Scan for the cell matching the given text and deliver its [X, Y] coordinate at center. 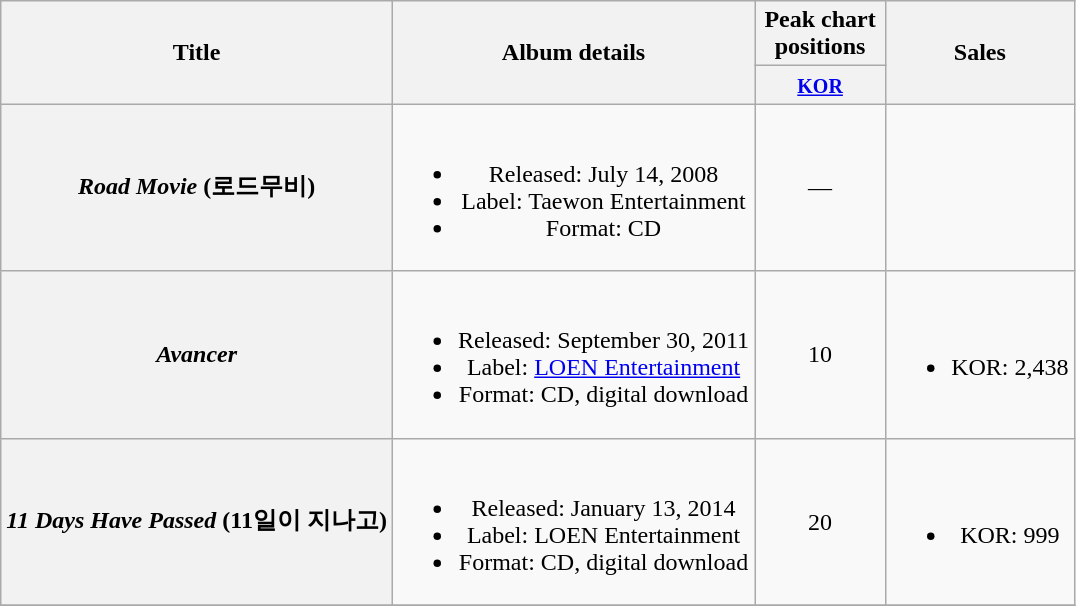
20 [820, 522]
Released: January 13, 2014Label: LOEN EntertainmentFormat: CD, digital download [573, 522]
Peak chart positions [820, 34]
Avancer [197, 354]
Released: September 30, 2011Label: LOEN EntertainmentFormat: CD, digital download [573, 354]
— [820, 188]
Title [197, 52]
Sales [980, 52]
Released: July 14, 2008Label: Taewon EntertainmentFormat: CD [573, 188]
KOR: 999 [980, 522]
Road Movie (로드무비) [197, 188]
11 Days Have Passed (11일이 지나고) [197, 522]
Album details [573, 52]
KOR [820, 85]
KOR: 2,438 [980, 354]
10 [820, 354]
